Scan for the cell matching the given text and deliver its [x, y] coordinate at center. 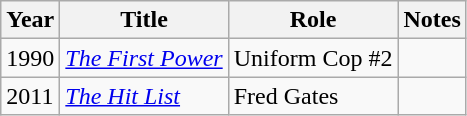
Title [144, 20]
Role [313, 20]
The First Power [144, 58]
1990 [30, 58]
Fred Gates [313, 96]
Year [30, 20]
The Hit List [144, 96]
2011 [30, 96]
Notes [432, 20]
Uniform Cop #2 [313, 58]
